Output the [X, Y] coordinate of the center of the cell containing the given text.  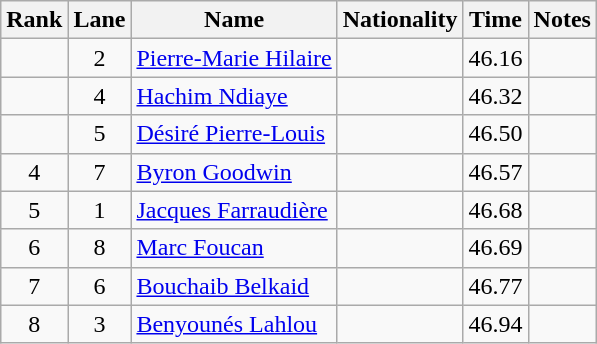
2 [100, 58]
Jacques Farraudière [234, 210]
Byron Goodwin [234, 172]
46.16 [496, 58]
Désiré Pierre-Louis [234, 134]
1 [100, 210]
46.77 [496, 286]
Rank [34, 20]
Time [496, 20]
46.32 [496, 96]
Hachim Ndiaye [234, 96]
46.57 [496, 172]
46.68 [496, 210]
Benyounés Lahlou [234, 324]
46.50 [496, 134]
46.94 [496, 324]
3 [100, 324]
Nationality [400, 20]
Pierre-Marie Hilaire [234, 58]
Bouchaib Belkaid [234, 286]
Name [234, 20]
Marc Foucan [234, 248]
Notes [562, 20]
46.69 [496, 248]
Lane [100, 20]
